Return the [x, y] coordinate for the center point of the cell that contains the specified text.  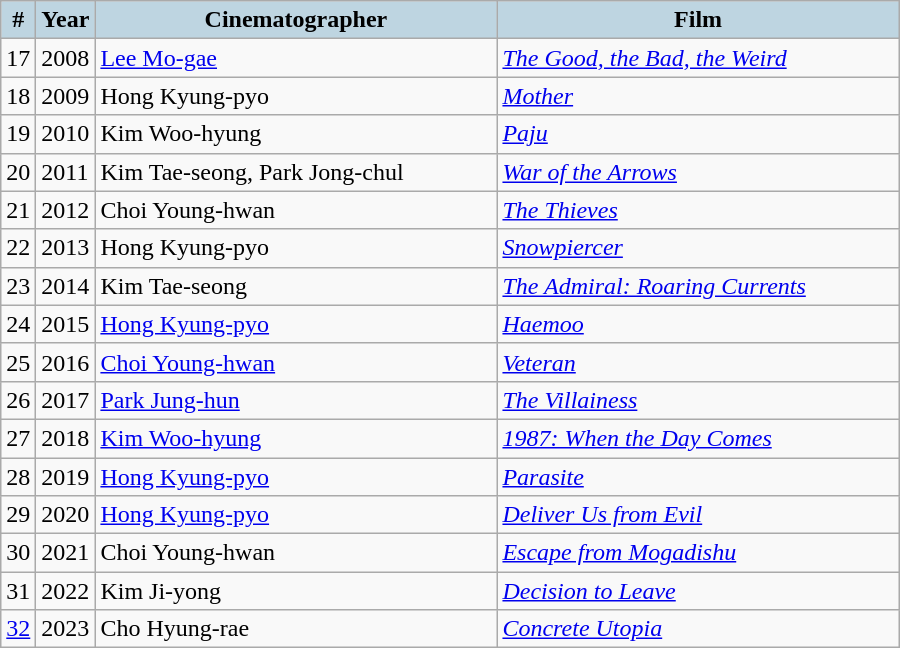
27 [18, 438]
The Good, the Bad, the Weird [698, 58]
29 [18, 515]
The Villainess [698, 400]
32 [18, 629]
Snowpiercer [698, 248]
2012 [66, 210]
Decision to Leave [698, 591]
Kim Tae-seong [296, 286]
2013 [66, 248]
18 [18, 96]
War of the Arrows [698, 172]
2016 [66, 362]
28 [18, 477]
2022 [66, 591]
Lee Mo-gae [296, 58]
2015 [66, 324]
The Admiral: Roaring Currents [698, 286]
2008 [66, 58]
Kim Tae-seong, Park Jong-chul [296, 172]
2011 [66, 172]
Mother [698, 96]
22 [18, 248]
31 [18, 591]
Film [698, 20]
Cho Hyung-rae [296, 629]
2009 [66, 96]
Paju [698, 134]
Year [66, 20]
Kim Ji-yong [296, 591]
21 [18, 210]
2017 [66, 400]
Haemoo [698, 324]
17 [18, 58]
Escape from Mogadishu [698, 553]
26 [18, 400]
2019 [66, 477]
20 [18, 172]
2018 [66, 438]
2020 [66, 515]
2021 [66, 553]
Park Jung-hun [296, 400]
24 [18, 324]
25 [18, 362]
Veteran [698, 362]
Parasite [698, 477]
1987: When the Day Comes [698, 438]
2023 [66, 629]
23 [18, 286]
30 [18, 553]
19 [18, 134]
Cinematographer [296, 20]
2014 [66, 286]
The Thieves [698, 210]
# [18, 20]
Concrete Utopia [698, 629]
Deliver Us from Evil [698, 515]
2010 [66, 134]
